Return the [x, y] coordinate for the center point of the cell that contains the specified text.  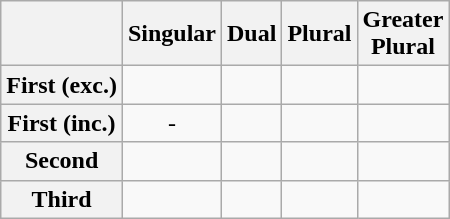
Second [62, 161]
First (exc.) [62, 85]
Plural [320, 34]
Third [62, 199]
- [172, 123]
Dual [252, 34]
GreaterPlural [403, 34]
Singular [172, 34]
First (inc.) [62, 123]
